Scan for the cell matching the given text and deliver its (x, y) coordinate at center. 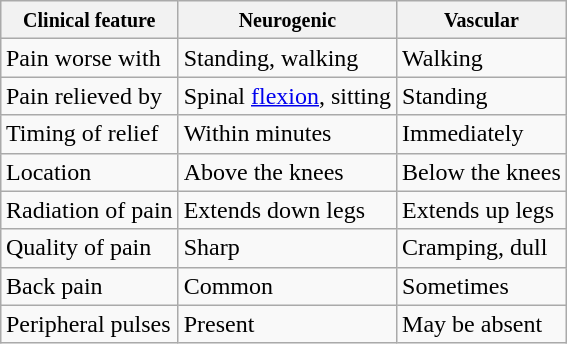
Neurogenic (287, 20)
Spinal flexion, sitting (287, 96)
Quality of pain (89, 248)
Pain relieved by (89, 96)
Present (287, 324)
Sometimes (482, 286)
Extends down legs (287, 210)
Within minutes (287, 134)
May be absent (482, 324)
Pain worse with (89, 58)
Clinical feature (89, 20)
Back pain (89, 286)
Immediately (482, 134)
Above the knees (287, 172)
Timing of relief (89, 134)
Common (287, 286)
Extends up legs (482, 210)
Below the knees (482, 172)
Walking (482, 58)
Location (89, 172)
Radiation of pain (89, 210)
Standing (482, 96)
Cramping, dull (482, 248)
Sharp (287, 248)
Standing, walking (287, 58)
Peripheral pulses (89, 324)
Vascular (482, 20)
